Provide the (X, Y) coordinate of the cell's center where the given text is located.  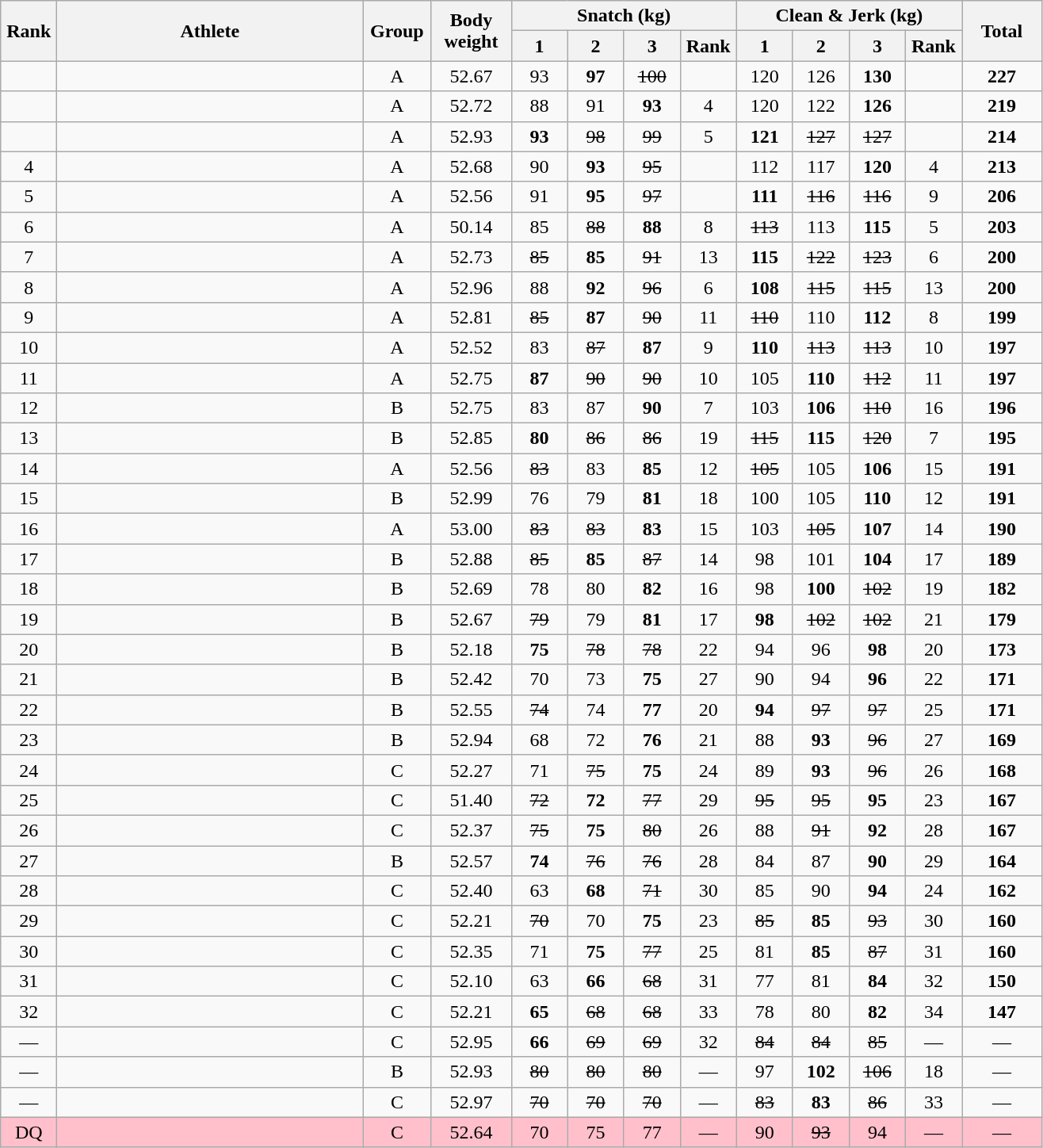
52.68 (471, 166)
214 (1002, 136)
51.40 (471, 800)
227 (1002, 76)
52.99 (471, 499)
52.72 (471, 106)
150 (1002, 982)
173 (1002, 649)
99 (651, 136)
206 (1002, 197)
190 (1002, 529)
Body weight (471, 31)
107 (877, 529)
147 (1002, 1012)
52.57 (471, 860)
101 (821, 559)
108 (764, 287)
52.55 (471, 710)
162 (1002, 891)
52.64 (471, 1132)
52.85 (471, 438)
DQ (29, 1132)
52.35 (471, 951)
52.37 (471, 830)
89 (764, 770)
52.97 (471, 1102)
111 (764, 197)
117 (821, 166)
50.14 (471, 227)
52.94 (471, 740)
52.73 (471, 257)
52.96 (471, 287)
52.69 (471, 589)
52.10 (471, 982)
199 (1002, 317)
Clean & Jerk (kg) (849, 16)
Athlete (210, 31)
121 (764, 136)
219 (1002, 106)
52.88 (471, 559)
52.27 (471, 770)
182 (1002, 589)
195 (1002, 438)
53.00 (471, 529)
52.95 (471, 1042)
52.42 (471, 679)
196 (1002, 408)
Group (397, 31)
52.18 (471, 649)
52.52 (471, 347)
52.81 (471, 317)
123 (877, 257)
Total (1002, 31)
168 (1002, 770)
169 (1002, 740)
203 (1002, 227)
189 (1002, 559)
34 (934, 1012)
213 (1002, 166)
Snatch (kg) (624, 16)
65 (539, 1012)
104 (877, 559)
130 (877, 76)
73 (596, 679)
179 (1002, 619)
52.40 (471, 891)
164 (1002, 860)
